Extract the (X, Y) coordinate from the center of the cell holding the provided text.  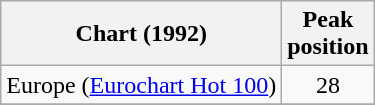
Peakposition (328, 34)
Chart (1992) (142, 34)
28 (328, 85)
Europe (Eurochart Hot 100) (142, 85)
